Search for the cell housing the specified text and yield its (X, Y) center coordinate. 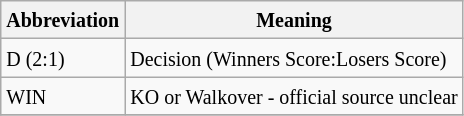
Decision (Winners Score:Losers Score) (294, 58)
WIN (63, 96)
Abbreviation (63, 20)
D (2:1) (63, 58)
KO or Walkover - official source unclear (294, 96)
Meaning (294, 20)
